Provide the (X, Y) coordinate of the cell's center where the given text is located.  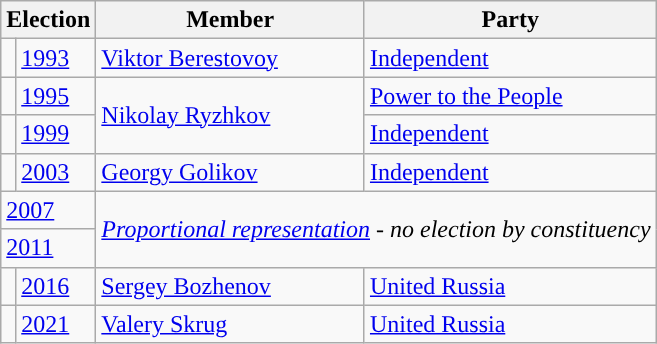
2007 (48, 210)
Valery Skrug (230, 324)
Party (510, 20)
2021 (56, 324)
Election (48, 20)
2003 (56, 172)
2011 (48, 248)
Viktor Berestovoy (230, 58)
1995 (56, 96)
Power to the People (510, 96)
2016 (56, 286)
Member (230, 20)
Proportional representation - no election by constituency (376, 229)
Sergey Bozhenov (230, 286)
Nikolay Ryzhkov (230, 115)
1999 (56, 134)
Georgy Golikov (230, 172)
1993 (56, 58)
